Capture the cell that displays the provided text and extract its (X, Y) central coordinate. 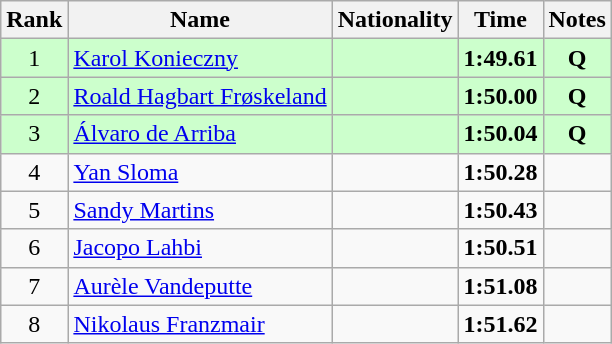
Sandy Martins (200, 210)
1:50.28 (500, 172)
4 (34, 172)
Name (200, 20)
Nationality (395, 20)
Jacopo Lahbi (200, 248)
2 (34, 96)
5 (34, 210)
1 (34, 58)
Nikolaus Franzmair (200, 324)
1:51.08 (500, 286)
1:50.51 (500, 248)
Karol Konieczny (200, 58)
Rank (34, 20)
7 (34, 286)
3 (34, 134)
6 (34, 248)
Time (500, 20)
8 (34, 324)
1:51.62 (500, 324)
Álvaro de Arriba (200, 134)
Notes (577, 20)
1:49.61 (500, 58)
1:50.43 (500, 210)
Yan Sloma (200, 172)
1:50.04 (500, 134)
Roald Hagbart Frøskeland (200, 96)
1:50.00 (500, 96)
Aurèle Vandeputte (200, 286)
